Locate the cell with the specified text and output its [X, Y] center coordinate. 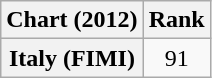
91 [176, 58]
Chart (2012) [72, 20]
Rank [176, 20]
Italy (FIMI) [72, 58]
